Output the (X, Y) coordinate of the center of the cell containing the given text.  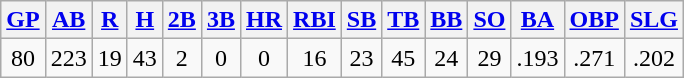
SO (490, 20)
43 (144, 58)
.271 (594, 58)
3B (220, 20)
80 (23, 58)
BA (538, 20)
.193 (538, 58)
BB (446, 20)
45 (404, 58)
23 (361, 58)
GP (23, 20)
16 (315, 58)
OBP (594, 20)
H (144, 20)
SLG (654, 20)
SB (361, 20)
2 (182, 58)
TB (404, 20)
RBI (315, 20)
R (110, 20)
29 (490, 58)
24 (446, 58)
2B (182, 20)
223 (68, 58)
HR (264, 20)
19 (110, 58)
AB (68, 20)
.202 (654, 58)
